Output the (X, Y) coordinate of the center of the cell containing the given text.  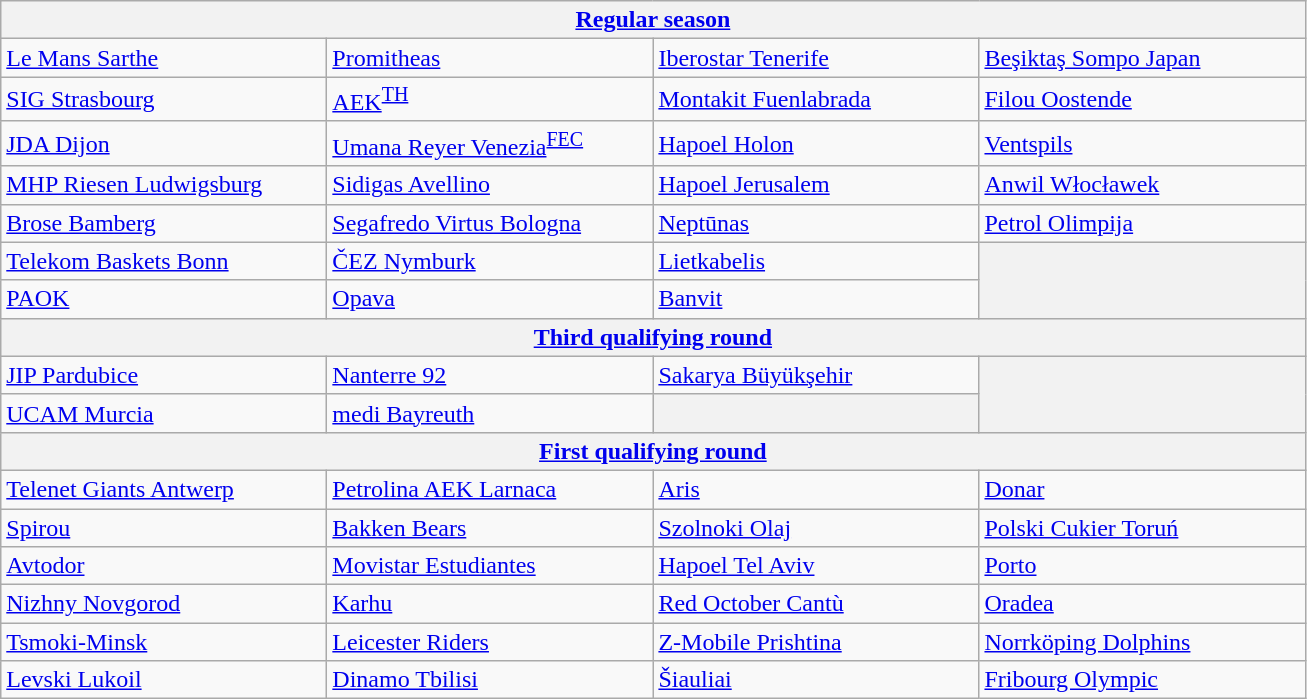
Sakarya Büyükşehir (816, 375)
Avtodor (164, 566)
Ventspils (1142, 144)
Hapoel Holon (816, 144)
Spirou (164, 528)
Leicester Riders (490, 642)
Brose Bamberg (164, 223)
First qualifying round (653, 451)
Segafredo Virtus Bologna (490, 223)
SIG Strasbourg (164, 100)
Neptūnas (816, 223)
Le Mans Sarthe (164, 58)
Umana Reyer VeneziaFEC (490, 144)
Beşiktaş Sompo Japan (1142, 58)
MHP Riesen Ludwigsburg (164, 185)
ČEZ Nymburk (490, 261)
Red October Cantù (816, 604)
Anwil Włocławek (1142, 185)
Promitheas (490, 58)
Dinamo Tbilisi (490, 680)
Filou Oostende (1142, 100)
Nizhny Novgorod (164, 604)
Karhu (490, 604)
Polski Cukier Toruń (1142, 528)
AEKTH (490, 100)
Telekom Baskets Bonn (164, 261)
Lietkabelis (816, 261)
Donar (1142, 489)
medi Bayreuth (490, 413)
JIP Pardubice (164, 375)
Hapoel Jerusalem (816, 185)
JDA Dijon (164, 144)
Nanterre 92 (490, 375)
UCAM Murcia (164, 413)
Opava (490, 299)
Telenet Giants Antwerp (164, 489)
Szolnoki Olaj (816, 528)
Oradea (1142, 604)
Iberostar Tenerife (816, 58)
Aris (816, 489)
Petrol Olimpija (1142, 223)
Z-Mobile Prishtina (816, 642)
Hapoel Tel Aviv (816, 566)
Fribourg Olympic (1142, 680)
Sidigas Avellino (490, 185)
Petrolina AEK Larnaca (490, 489)
Third qualifying round (653, 337)
Movistar Estudiantes (490, 566)
Regular season (653, 20)
Tsmoki-Minsk (164, 642)
PAOK (164, 299)
Levski Lukoil (164, 680)
Banvit (816, 299)
Porto (1142, 566)
Norrköping Dolphins (1142, 642)
Šiauliai (816, 680)
Montakit Fuenlabrada (816, 100)
Bakken Bears (490, 528)
